Search for the cell housing the specified text and yield its [x, y] center coordinate. 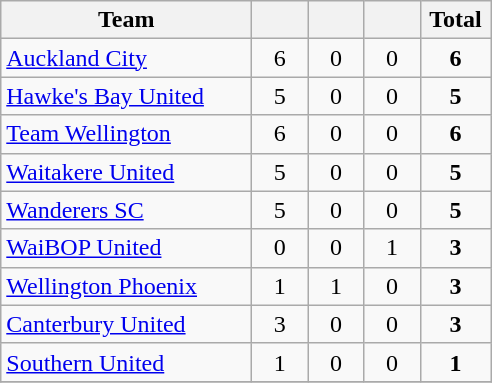
Team [126, 20]
Waitakere United [126, 172]
Auckland City [126, 58]
Wanderers SC [126, 210]
Southern United [126, 362]
Wellington Phoenix [126, 286]
Canterbury United [126, 324]
WaiBOP United [126, 248]
Hawke's Bay United [126, 96]
Total [456, 20]
Team Wellington [126, 134]
